Locate the cell with the specified text and output its [X, Y] center coordinate. 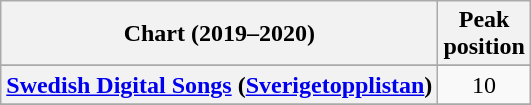
10 [484, 85]
Chart (2019–2020) [220, 34]
Peakposition [484, 34]
Swedish Digital Songs (Sverigetopplistan) [220, 85]
